Locate the cell with the specified text and output its [x, y] center coordinate. 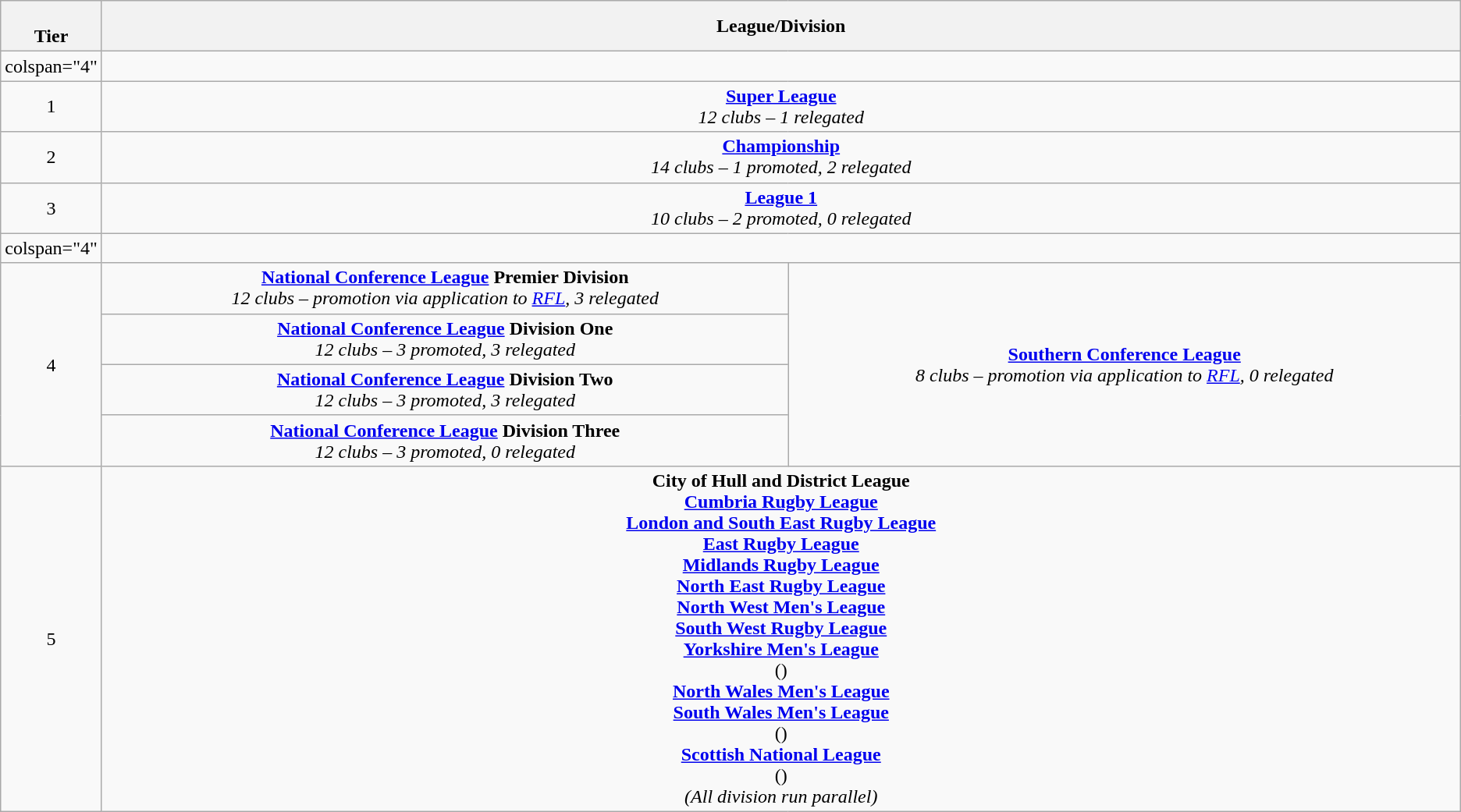
League/Division [780, 27]
Tier [52, 27]
3 [52, 207]
1 [52, 106]
4 [52, 364]
2 [52, 158]
5 [52, 638]
National Conference League Division Three12 clubs – 3 promoted, 0 relegated [445, 440]
Championship14 clubs – 1 promoted, 2 relegated [780, 158]
Southern Conference League8 clubs – promotion via application to RFL, 0 relegated [1124, 364]
League 110 clubs – 2 promoted, 0 relegated [780, 207]
Super League12 clubs – 1 relegated [780, 106]
National Conference League Division One12 clubs – 3 promoted, 3 relegated [445, 339]
National Conference League Division Two12 clubs – 3 promoted, 3 relegated [445, 390]
National Conference League Premier Division12 clubs – promotion via application to RFL, 3 relegated [445, 289]
